Extract the (X, Y) coordinate from the center of the cell holding the provided text.  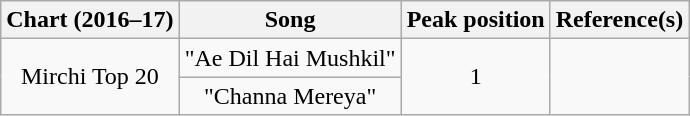
"Ae Dil Hai Mushkil" (290, 58)
"Channa Mereya" (290, 96)
Chart (2016–17) (90, 20)
Reference(s) (620, 20)
1 (476, 77)
Peak position (476, 20)
Song (290, 20)
Mirchi Top 20 (90, 77)
